Output the [X, Y] coordinate of the center of the cell containing the given text.  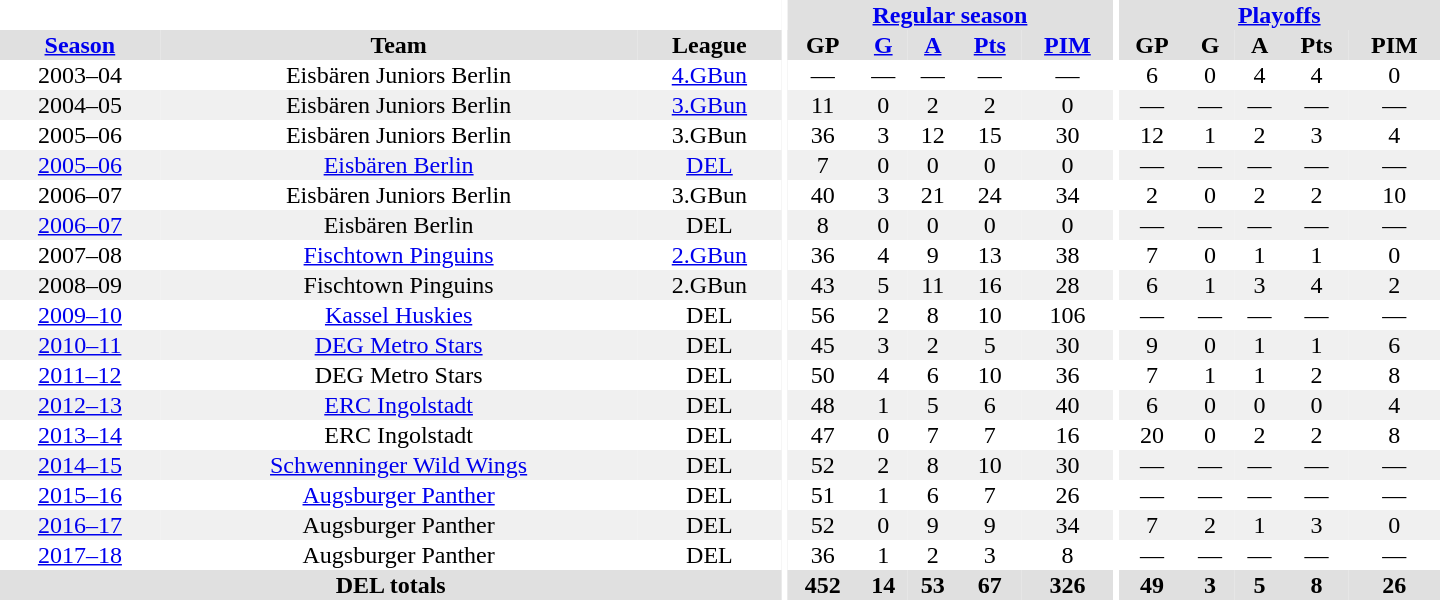
2003–04 [80, 75]
2012–13 [80, 405]
28 [1068, 285]
2007–08 [80, 255]
56 [823, 315]
2014–15 [80, 465]
2017–18 [80, 555]
13 [990, 255]
2009–10 [80, 315]
38 [1068, 255]
51 [823, 495]
2013–14 [80, 435]
24 [990, 195]
Regular season [950, 15]
67 [990, 585]
2008–09 [80, 285]
4.GBun [709, 75]
49 [1152, 585]
20 [1152, 435]
2015–16 [80, 495]
45 [823, 345]
48 [823, 405]
2016–17 [80, 525]
DEL totals [390, 585]
53 [933, 585]
2010–11 [80, 345]
326 [1068, 585]
League [709, 45]
Schwenninger Wild Wings [399, 465]
2011–12 [80, 375]
452 [823, 585]
43 [823, 285]
14 [883, 585]
21 [933, 195]
Team [399, 45]
Playoffs [1280, 15]
Season [80, 45]
47 [823, 435]
106 [1068, 315]
15 [990, 135]
50 [823, 375]
Kassel Huskies [399, 315]
2004–05 [80, 105]
